From the cell containing the given text, extract its center point as (X, Y) coordinate. 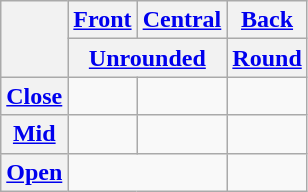
Front (102, 20)
Central (182, 20)
Back (267, 20)
Mid (34, 134)
Round (267, 58)
Close (34, 96)
Unrounded (148, 58)
Open (34, 172)
